Find where the given text appears and provide that cell's center as [x, y] coordinate. 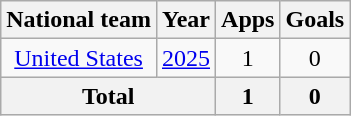
Goals [315, 20]
United States [79, 58]
Apps [248, 20]
Total [108, 96]
2025 [186, 58]
National team [79, 20]
Year [186, 20]
